Find where the given text appears and provide that cell's center as [X, Y] coordinate. 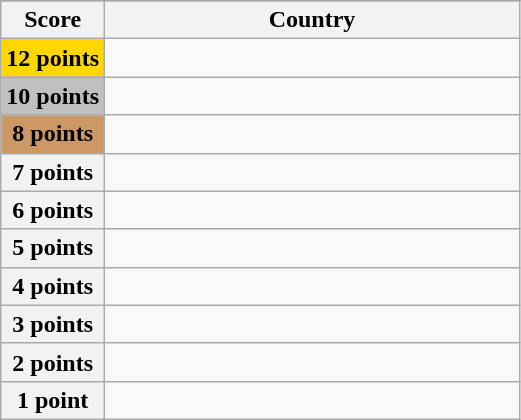
6 points [53, 210]
7 points [53, 172]
10 points [53, 96]
1 point [53, 400]
Country [312, 20]
8 points [53, 134]
12 points [53, 58]
Score [53, 20]
5 points [53, 248]
3 points [53, 324]
4 points [53, 286]
2 points [53, 362]
